Return the (X, Y) coordinate for the center point of the cell that contains the specified text.  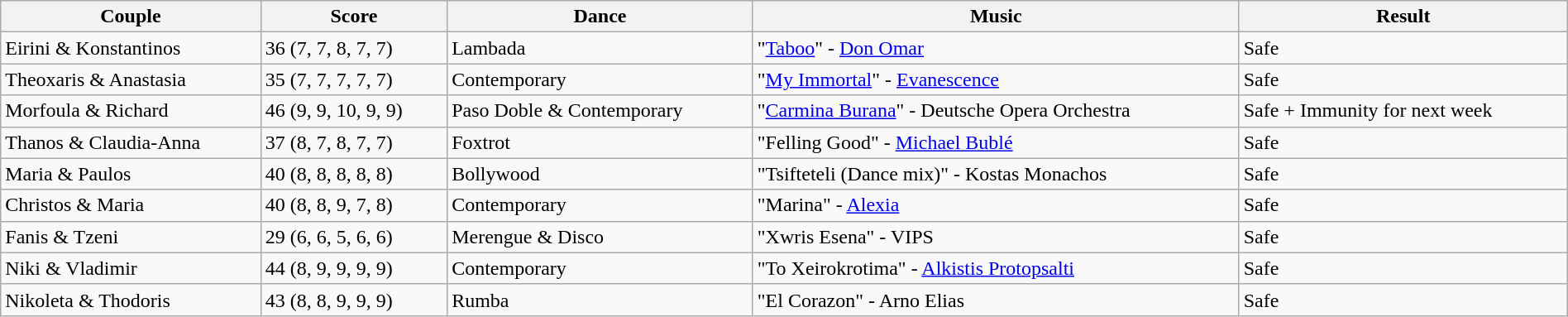
35 (7, 7, 7, 7, 7) (354, 79)
Result (1403, 17)
Score (354, 17)
Nikoleta & Thodoris (131, 300)
Fanis & Tzeni (131, 237)
Christos & Maria (131, 205)
Eirini & Konstantinos (131, 48)
Dance (600, 17)
"Tsifteteli (Dance mix)" - Kostas Monachos (996, 174)
40 (8, 8, 8, 8, 8) (354, 174)
Paso Doble & Contemporary (600, 111)
Safe + Immunity for next week (1403, 111)
Music (996, 17)
"Carmina Burana" - Deutsche Opera Orchestra (996, 111)
Thanos & Claudia-Anna (131, 142)
"To Xeirokrotima" - Alkistis Protopsalti (996, 268)
"My Immortal" - Evanescence (996, 79)
44 (8, 9, 9, 9, 9) (354, 268)
46 (9, 9, 10, 9, 9) (354, 111)
"Taboo" - Don Omar (996, 48)
"Xwris Esena" - VIPS (996, 237)
36 (7, 7, 8, 7, 7) (354, 48)
37 (8, 7, 8, 7, 7) (354, 142)
29 (6, 6, 5, 6, 6) (354, 237)
"Felling Good" - Michael Bublé (996, 142)
Couple (131, 17)
Lambada (600, 48)
Niki & Vladimir (131, 268)
"El Corazon" - Arno Elias (996, 300)
40 (8, 8, 9, 7, 8) (354, 205)
43 (8, 8, 9, 9, 9) (354, 300)
"Marina" - Alexia (996, 205)
Rumba (600, 300)
Maria & Paulos (131, 174)
Bollywood (600, 174)
Merengue & Disco (600, 237)
Morfoula & Richard (131, 111)
Foxtrot (600, 142)
Theoxaris & Anastasia (131, 79)
